Provide the (x, y) coordinate of the cell's center where the given text is located.  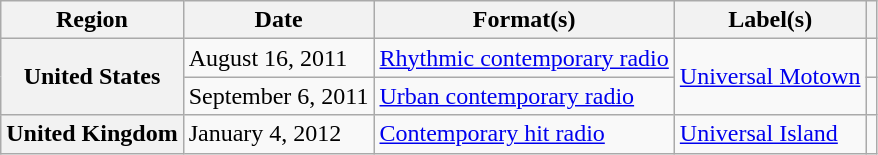
United Kingdom (92, 134)
Date (278, 20)
United States (92, 77)
Universal Motown (770, 77)
September 6, 2011 (278, 96)
Urban contemporary radio (524, 96)
Universal Island (770, 134)
January 4, 2012 (278, 134)
Contemporary hit radio (524, 134)
Region (92, 20)
Format(s) (524, 20)
August 16, 2011 (278, 58)
Label(s) (770, 20)
Rhythmic contemporary radio (524, 58)
